From the cell containing the given text, extract its center point as (x, y) coordinate. 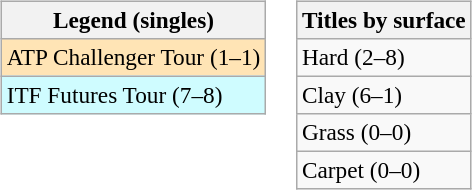
ITF Futures Tour (7–8) (133, 95)
Hard (2–8) (384, 57)
Titles by surface (384, 20)
Carpet (0–0) (384, 171)
Grass (0–0) (384, 133)
Legend (singles) (133, 20)
Clay (6–1) (384, 95)
ATP Challenger Tour (1–1) (133, 57)
